Locate the cell with the specified text and output its (x, y) center coordinate. 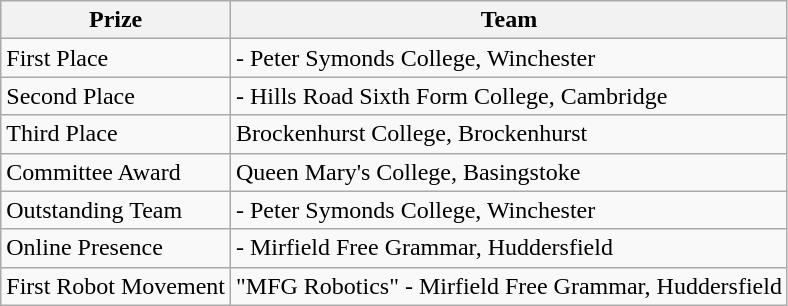
Second Place (116, 96)
Team (508, 20)
Online Presence (116, 248)
Brockenhurst College, Brockenhurst (508, 134)
First Place (116, 58)
First Robot Movement (116, 286)
- Hills Road Sixth Form College, Cambridge (508, 96)
Outstanding Team (116, 210)
"MFG Robotics" - Mirfield Free Grammar, Huddersfield (508, 286)
Committee Award (116, 172)
Third Place (116, 134)
- Mirfield Free Grammar, Huddersfield (508, 248)
Queen Mary's College, Basingstoke (508, 172)
Prize (116, 20)
